Return the (X, Y) coordinate for the center point of the cell that contains the specified text.  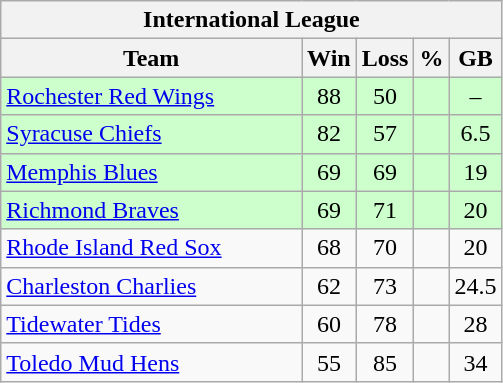
78 (385, 324)
57 (385, 134)
50 (385, 96)
6.5 (476, 134)
Loss (385, 58)
19 (476, 172)
Win (330, 58)
Tidewater Tides (152, 324)
60 (330, 324)
73 (385, 286)
Rhode Island Red Sox (152, 248)
Team (152, 58)
62 (330, 286)
Rochester Red Wings (152, 96)
55 (330, 362)
24.5 (476, 286)
82 (330, 134)
Memphis Blues (152, 172)
International League (252, 20)
34 (476, 362)
28 (476, 324)
Syracuse Chiefs (152, 134)
70 (385, 248)
GB (476, 58)
85 (385, 362)
68 (330, 248)
Charleston Charlies (152, 286)
71 (385, 210)
– (476, 96)
88 (330, 96)
Richmond Braves (152, 210)
Toledo Mud Hens (152, 362)
% (432, 58)
